Pinpoint the cell where the given text exists, returning its [x, y] midpoint coordinate. 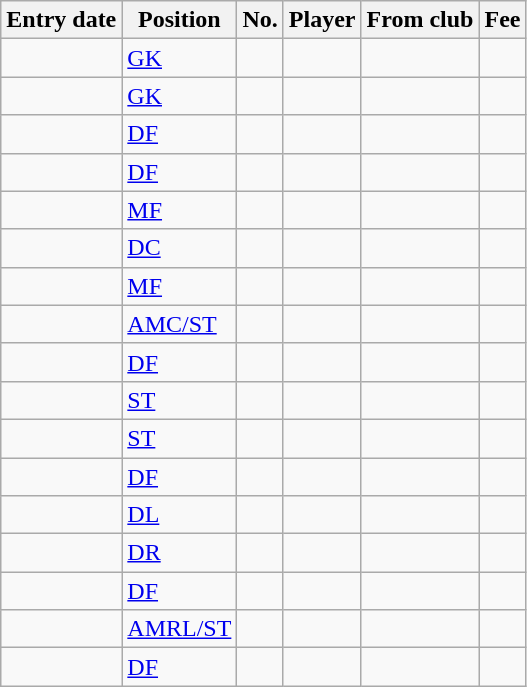
Position [180, 20]
DR [180, 553]
AMRL/ST [180, 629]
Entry date [62, 20]
DL [180, 515]
No. [260, 20]
Fee [502, 20]
Player [322, 20]
DC [180, 248]
From club [420, 20]
AMC/ST [180, 324]
